Determine the (X, Y) coordinate at the center of the cell enclosing the given text.  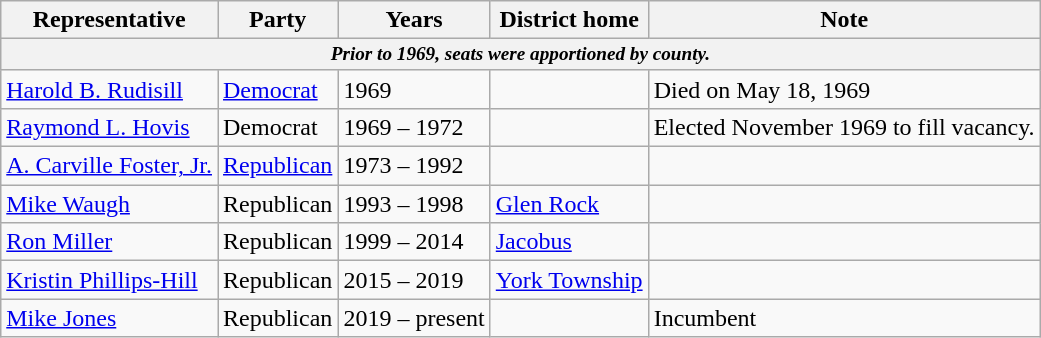
Prior to 1969, seats were apportioned by county. (520, 55)
District home (569, 20)
1993 – 1998 (414, 204)
Ron Miller (110, 242)
Representative (110, 20)
Mike Waugh (110, 204)
Years (414, 20)
Kristin Phillips-Hill (110, 280)
Party (278, 20)
Incumbent (844, 318)
1999 – 2014 (414, 242)
A. Carville Foster, Jr. (110, 166)
Glen Rock (569, 204)
1969 (414, 89)
York Township (569, 280)
Note (844, 20)
1973 – 1992 (414, 166)
Harold B. Rudisill (110, 89)
Jacobus (569, 242)
Died on May 18, 1969 (844, 89)
2015 – 2019 (414, 280)
1969 – 1972 (414, 128)
Elected November 1969 to fill vacancy. (844, 128)
Raymond L. Hovis (110, 128)
2019 – present (414, 318)
Mike Jones (110, 318)
